Capture the cell that displays the provided text and extract its [X, Y] central coordinate. 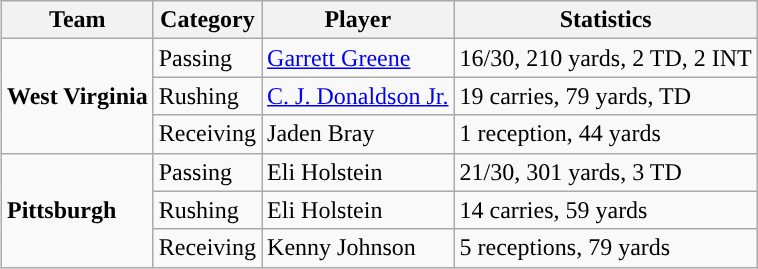
Jaden Bray [358, 134]
21/30, 301 yards, 3 TD [606, 172]
West Virginia [77, 96]
1 reception, 44 yards [606, 134]
Player [358, 20]
Statistics [606, 20]
Kenny Johnson [358, 248]
16/30, 210 yards, 2 TD, 2 INT [606, 58]
14 carries, 59 yards [606, 210]
19 carries, 79 yards, TD [606, 96]
Pittsburgh [77, 210]
Category [207, 20]
Garrett Greene [358, 58]
C. J. Donaldson Jr. [358, 96]
Team [77, 20]
5 receptions, 79 yards [606, 248]
